Capture the cell that displays the provided text and extract its (X, Y) central coordinate. 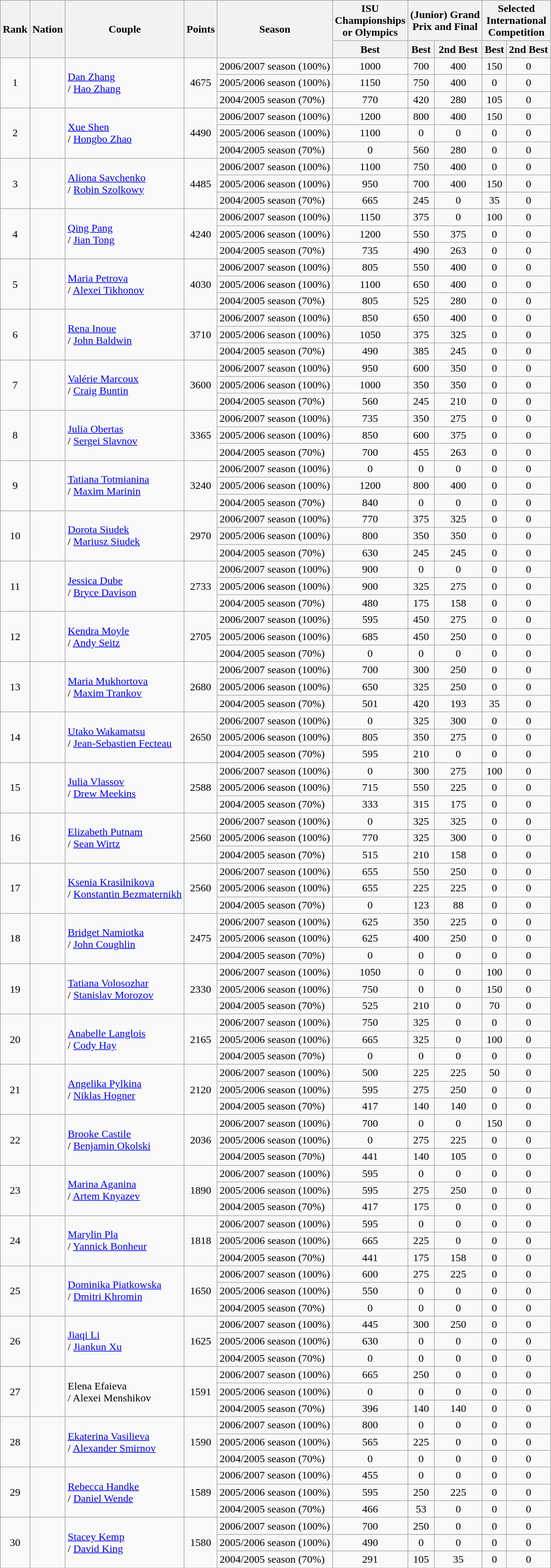
3600 (201, 385)
4030 (201, 284)
291 (370, 1559)
50 (494, 1073)
515 (370, 855)
Tatiana Volosozhar / Stanislav Morozov (125, 989)
396 (370, 1408)
17 (15, 888)
Ksenia Krasilnikova / Konstantin Bezmaternikh (125, 888)
Julia Vlassov / Drew Meekins (125, 788)
29 (15, 1492)
Jessica Dube / Bryce Davison (125, 586)
23 (15, 1190)
21 (15, 1090)
315 (421, 804)
5 (15, 284)
1580 (201, 1542)
10 (15, 536)
30 (15, 1542)
Selected International Competition (516, 21)
Utako Wakamatsu / Jean-Sebastien Fecteau (125, 737)
28 (15, 1442)
13 (15, 687)
Bridget Namiotka / John Coughlin (125, 939)
1625 (201, 1341)
Kendra Moyle / Andy Seitz (125, 637)
ISU Championships or Olympics (370, 21)
1890 (201, 1190)
53 (421, 1509)
Angelika Pylkina / Niklas Hogner (125, 1090)
1818 (201, 1240)
9 (15, 485)
4675 (201, 83)
19 (15, 989)
4 (15, 234)
2120 (201, 1090)
18 (15, 939)
565 (370, 1442)
4240 (201, 234)
193 (458, 704)
Xue Shen / Hongbo Zhao (125, 133)
27 (15, 1392)
466 (370, 1509)
Dorota Siudek / Mariusz Siudek (125, 536)
Rank (15, 29)
333 (370, 804)
Couple (125, 29)
2733 (201, 586)
Nation (48, 29)
1650 (201, 1291)
500 (370, 1073)
Rena Inoue / John Baldwin (125, 335)
Qing Pang / Jian Tong (125, 234)
Elizabeth Putnam / Sean Wirtz (125, 838)
Jiaqi Li / Jiankun Xu (125, 1341)
3710 (201, 335)
445 (370, 1325)
Brooke Castile / Benjamin Okolski (125, 1140)
3240 (201, 485)
1590 (201, 1442)
Valérie Marcoux / Craig Buntin (125, 385)
2680 (201, 687)
11 (15, 586)
1591 (201, 1392)
123 (421, 905)
(Junior) Grand Prix and Final (445, 21)
14 (15, 737)
26 (15, 1341)
15 (15, 788)
7 (15, 385)
Dan Zhang / Hao Zhang (125, 83)
715 (370, 788)
24 (15, 1240)
Points (201, 29)
501 (370, 704)
Anabelle Langlois / Cody Hay (125, 1039)
Aliona Savchenko / Robin Szolkowy (125, 183)
Rebecca Handke / Daniel Wende (125, 1492)
25 (15, 1291)
685 (370, 637)
480 (370, 603)
Maria Petrova / Alexei Tikhonov (125, 284)
Marylin Pla / Yannick Bonheur (125, 1240)
20 (15, 1039)
2330 (201, 989)
Julia Obertas / Sergei Slavnov (125, 435)
2705 (201, 637)
6 (15, 335)
2475 (201, 939)
Stacey Kemp / David King (125, 1542)
3365 (201, 435)
4490 (201, 133)
Tatiana Totmianina / Maxim Marinin (125, 485)
385 (421, 351)
Ekaterina Vasilieva / Alexander Smirnov (125, 1442)
3 (15, 183)
2588 (201, 788)
1589 (201, 1492)
2 (15, 133)
Dominika Piatkowska / Dmitri Khromin (125, 1291)
88 (458, 905)
22 (15, 1140)
4485 (201, 183)
2650 (201, 737)
70 (494, 1006)
2970 (201, 536)
1 (15, 83)
8 (15, 435)
16 (15, 838)
Season (275, 29)
12 (15, 637)
2036 (201, 1140)
Elena Efaieva / Alexei Menshikov (125, 1392)
2165 (201, 1039)
840 (370, 502)
Marina Aganina / Artem Knyazev (125, 1190)
Maria Mukhortova / Maxim Trankov (125, 687)
